From the cell containing the given text, extract its center point as (x, y) coordinate. 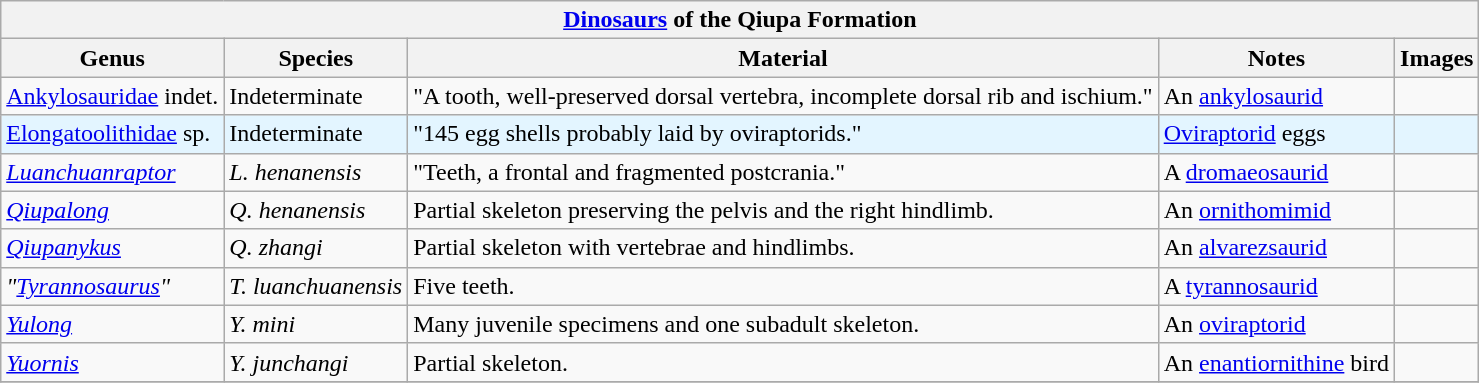
"Teeth, a frontal and fragmented postcrania." (783, 172)
An alvarezsaurid (1276, 248)
Many juvenile specimens and one subadult skeleton. (783, 324)
Partial skeleton with vertebrae and hindlimbs. (783, 248)
Q. henanensis (316, 210)
Y. junchangi (316, 362)
Y. mini (316, 324)
Partial skeleton. (783, 362)
An ornithomimid (1276, 210)
Dinosaurs of the Qiupa Formation (740, 20)
A tyrannosaurid (1276, 286)
L. henanensis (316, 172)
"145 egg shells probably laid by oviraptorids." (783, 134)
Ankylosauridae indet. (112, 96)
A dromaeosaurid (1276, 172)
Qiupanykus (112, 248)
Yuornis (112, 362)
Qiupalong (112, 210)
An oviraptorid (1276, 324)
Five teeth. (783, 286)
Elongatoolithidae sp. (112, 134)
T. luanchuanensis (316, 286)
Yulong (112, 324)
"Tyrannosaurus" (112, 286)
Species (316, 58)
Partial skeleton preserving the pelvis and the right hindlimb. (783, 210)
Notes (1276, 58)
"A tooth, well-preserved dorsal vertebra, incomplete dorsal rib and ischium." (783, 96)
Oviraptorid eggs (1276, 134)
Images (1437, 58)
An enantiornithine bird (1276, 362)
Genus (112, 58)
Luanchuanraptor (112, 172)
An ankylosaurid (1276, 96)
Q. zhangi (316, 248)
Material (783, 58)
